Capture the cell that displays the provided text and extract its (X, Y) central coordinate. 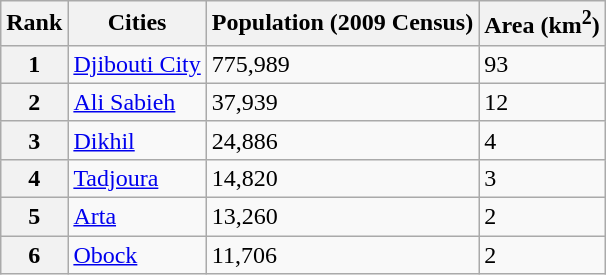
Rank (34, 24)
12 (542, 102)
Tadjoura (137, 178)
5 (34, 217)
24,886 (342, 140)
6 (34, 255)
11,706 (342, 255)
Obock (137, 255)
13,260 (342, 217)
Population (2009 Census) (342, 24)
Ali Sabieh (137, 102)
37,939 (342, 102)
93 (542, 64)
Area (km2) (542, 24)
Arta (137, 217)
Djibouti City (137, 64)
Dikhil (137, 140)
775,989 (342, 64)
1 (34, 64)
Cities (137, 24)
14,820 (342, 178)
